Identify which cell holds the provided text, then report its [X, Y] central coordinate. 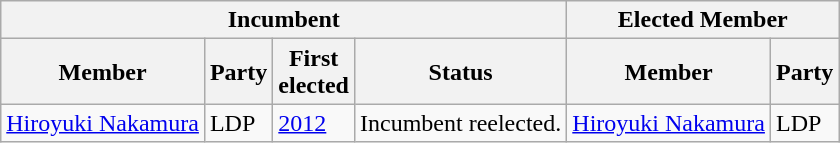
2012 [314, 123]
Incumbent [284, 20]
Firstelected [314, 72]
Elected Member [703, 20]
Status [460, 72]
Incumbent reelected. [460, 123]
